Find where the given text appears and provide that cell's center as (x, y) coordinate. 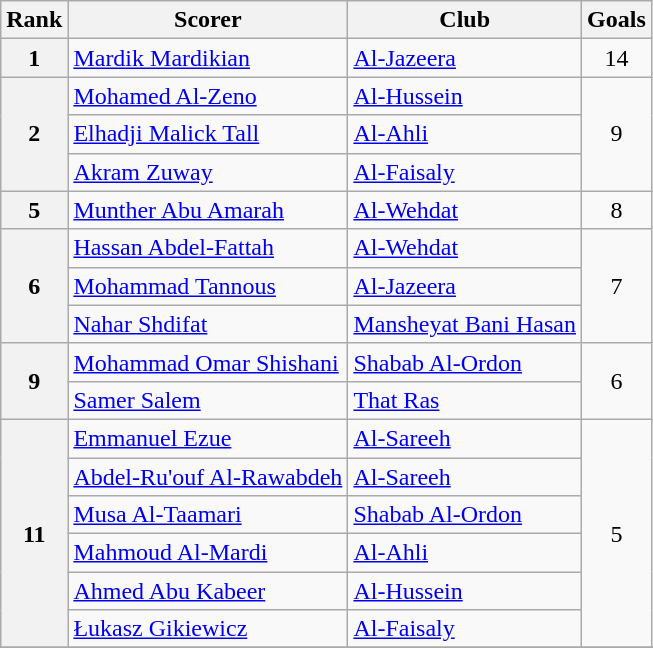
Hassan Abdel-Fattah (208, 248)
7 (617, 286)
Club (465, 20)
8 (617, 210)
Łukasz Gikiewicz (208, 629)
Akram Zuway (208, 172)
1 (34, 58)
That Ras (465, 400)
Mardik Mardikian (208, 58)
Mohammad Tannous (208, 286)
Nahar Shdifat (208, 324)
Samer Salem (208, 400)
11 (34, 533)
Mohammad Omar Shishani (208, 362)
Abdel-Ru'ouf Al-Rawabdeh (208, 477)
Elhadji Malick Tall (208, 134)
Munther Abu Amarah (208, 210)
Rank (34, 20)
Mohamed Al-Zeno (208, 96)
Musa Al-Taamari (208, 515)
Scorer (208, 20)
Goals (617, 20)
Emmanuel Ezue (208, 438)
2 (34, 134)
Mahmoud Al-Mardi (208, 553)
Ahmed Abu Kabeer (208, 591)
Mansheyat Bani Hasan (465, 324)
14 (617, 58)
